Identify which cell holds the provided text, then report its [x, y] central coordinate. 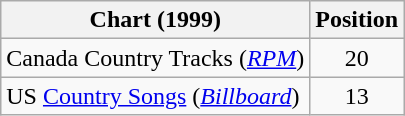
Position [357, 20]
13 [357, 96]
Chart (1999) [156, 20]
Canada Country Tracks (RPM) [156, 58]
20 [357, 58]
US Country Songs (Billboard) [156, 96]
